Capture the cell that displays the provided text and extract its [x, y] central coordinate. 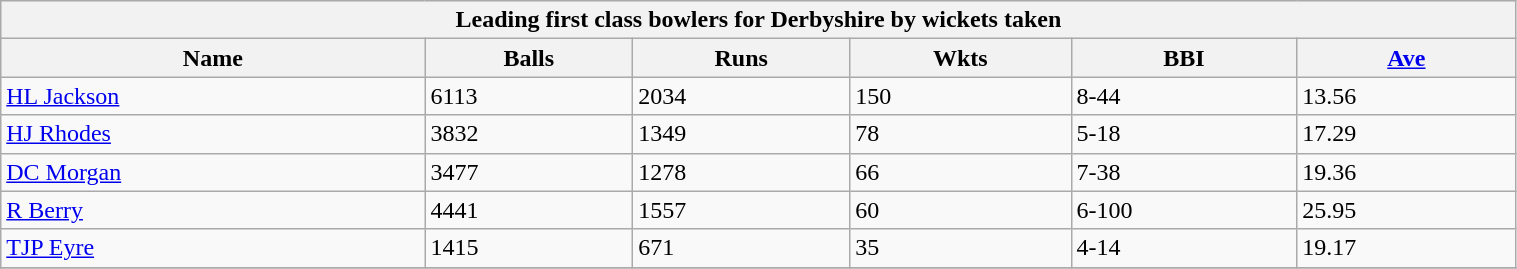
4-14 [1184, 248]
Ave [1406, 58]
1557 [742, 210]
8-44 [1184, 96]
13.56 [1406, 96]
DC Morgan [213, 172]
6-100 [1184, 210]
BBI [1184, 58]
Balls [529, 58]
4441 [529, 210]
60 [960, 210]
35 [960, 248]
78 [960, 134]
19.17 [1406, 248]
671 [742, 248]
19.36 [1406, 172]
6113 [529, 96]
25.95 [1406, 210]
1278 [742, 172]
Runs [742, 58]
7-38 [1184, 172]
3477 [529, 172]
150 [960, 96]
HL Jackson [213, 96]
66 [960, 172]
R Berry [213, 210]
1415 [529, 248]
HJ Rhodes [213, 134]
1349 [742, 134]
TJP Eyre [213, 248]
Name [213, 58]
5-18 [1184, 134]
Wkts [960, 58]
17.29 [1406, 134]
2034 [742, 96]
Leading first class bowlers for Derbyshire by wickets taken [758, 20]
3832 [529, 134]
